Provide the [X, Y] coordinate of the cell's center where the given text is located.  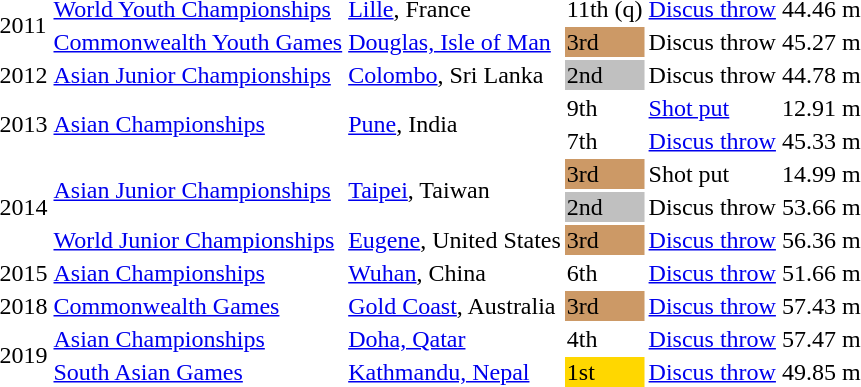
Pune, India [455, 124]
Douglas, Isle of Man [455, 42]
Commonwealth Youth Games [198, 42]
Gold Coast, Australia [455, 306]
Wuhan, China [455, 273]
1st [604, 372]
7th [604, 141]
Doha, Qatar [455, 339]
Taipei, Taiwan [455, 190]
Kathmandu, Nepal [455, 372]
Eugene, United States [455, 240]
9th [604, 108]
World Junior Championships [198, 240]
Commonwealth Games [198, 306]
South Asian Games [198, 372]
Colombo, Sri Lanka [455, 75]
6th [604, 273]
4th [604, 339]
